Pinpoint the cell where the given text exists, returning its [x, y] midpoint coordinate. 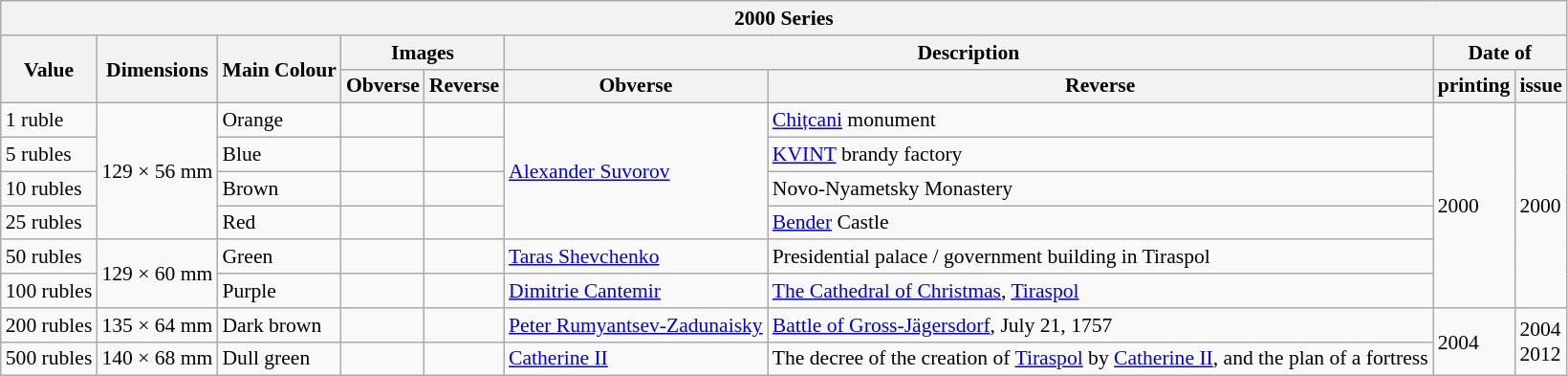
Chițcani monument [1100, 121]
Dark brown [279, 325]
Images [423, 53]
The decree of the creation of Tiraspol by Catherine II, and the plan of a fortress [1100, 359]
Brown [279, 188]
Dimensions [157, 69]
Dimitrie Cantemir [636, 291]
129 × 60 mm [157, 274]
25 rubles [50, 223]
129 × 56 mm [157, 171]
printing [1474, 86]
10 rubles [50, 188]
Purple [279, 291]
Novo-Nyametsky Monastery [1100, 188]
Alexander Suvorov [636, 171]
issue [1541, 86]
50 rubles [50, 257]
Battle of Gross-Jägersdorf, July 21, 1757 [1100, 325]
Main Colour [279, 69]
200 rubles [50, 325]
500 rubles [50, 359]
Bender Castle [1100, 223]
2000 Series [784, 18]
20042012 [1541, 343]
The Cathedral of Christmas, Tiraspol [1100, 291]
Value [50, 69]
Date of [1500, 53]
Catherine II [636, 359]
Orange [279, 121]
140 × 68 mm [157, 359]
Green [279, 257]
KVINT brandy factory [1100, 155]
100 rubles [50, 291]
135 × 64 mm [157, 325]
Description [969, 53]
5 rubles [50, 155]
Red [279, 223]
2004 [1474, 343]
Peter Rumyantsev-Zadunaisky [636, 325]
Blue [279, 155]
Taras Shevchenko [636, 257]
1 ruble [50, 121]
Presidential palace / government building in Tiraspol [1100, 257]
Dull green [279, 359]
